Extract the [X, Y] coordinate from the center of the cell holding the provided text.  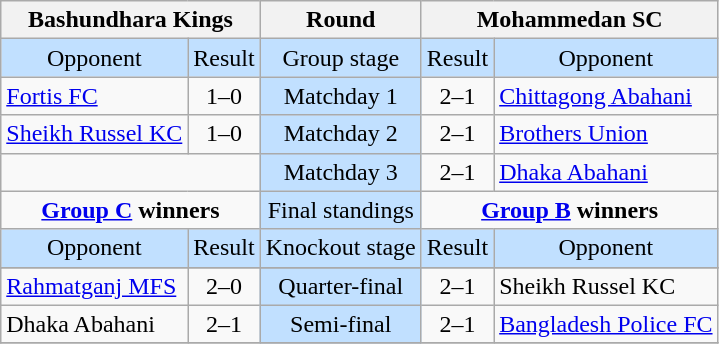
Fortis FC [94, 96]
Matchday 3 [340, 172]
Quarter-final [340, 286]
Round [340, 20]
Group stage [340, 58]
Semi-final [340, 324]
Matchday 2 [340, 134]
Rahmatganj MFS [94, 286]
Matchday 1 [340, 96]
Brothers Union [606, 134]
Knockout stage [340, 248]
2–0 [224, 286]
Bashundhara Kings [130, 20]
Mohammedan SC [570, 20]
Bangladesh Police FC [606, 324]
Chittagong Abahani [606, 96]
Final standings [340, 210]
Group B winners [570, 210]
Group C winners [130, 210]
